For the text-containing cell, return its midpoint in [x, y] coordinate format. 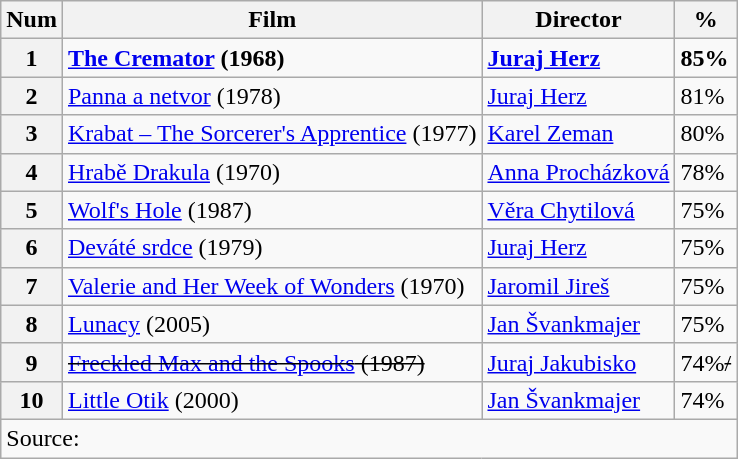
Deváté srdce (1979) [272, 248]
3 [32, 134]
Lunacy (2005) [272, 324]
Anna Procházková [578, 172]
4 [32, 172]
81% [706, 96]
Krabat – The Sorcerer's Apprentice (1977) [272, 134]
Wolf's Hole (1987) [272, 210]
78% [706, 172]
80% [706, 134]
10 [32, 400]
Source: [369, 438]
Valerie and Her Week of Wonders (1970) [272, 286]
74% [706, 400]
% [706, 20]
85% [706, 58]
2 [32, 96]
Jaromil Jireš [578, 286]
6 [32, 248]
9 [32, 362]
5 [32, 210]
Panna a netvor (1978) [272, 96]
Little Otik (2000) [272, 400]
Věra Chytilová [578, 210]
Freckled Max and the Spooks (1987) [272, 362]
74%/ [706, 362]
Juraj Jakubisko [578, 362]
8 [32, 324]
The Cremator (1968) [272, 58]
Karel Zeman [578, 134]
1 [32, 58]
Hrabě Drakula (1970) [272, 172]
7 [32, 286]
Director [578, 20]
Film [272, 20]
Num [32, 20]
